For the text-containing cell, return its midpoint in (X, Y) coordinate format. 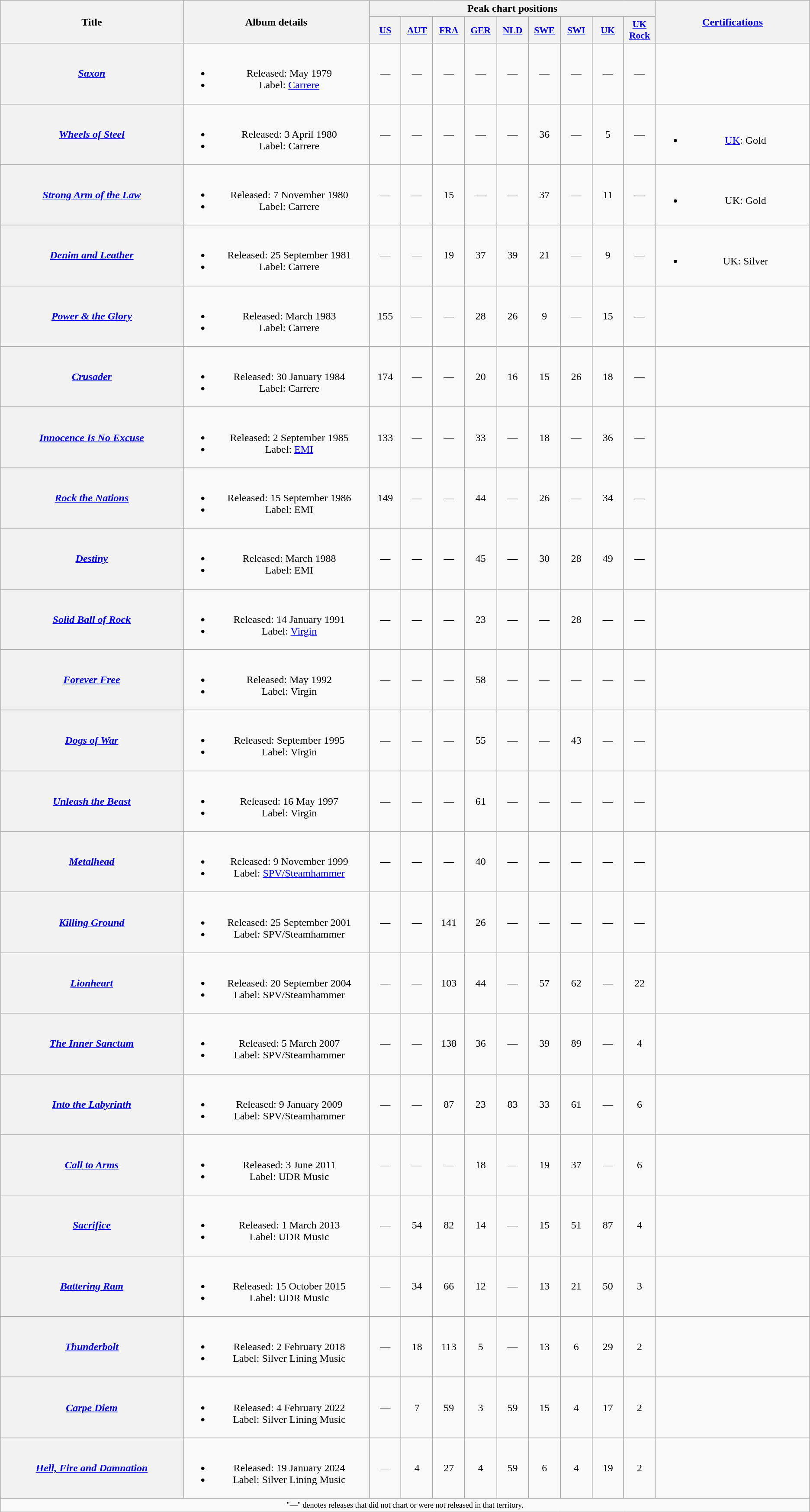
Released: 15 October 2015Label: UDR Music (276, 1286)
Released: May 1992Label: Virgin (276, 680)
Released: 1 March 2013Label: UDR Music (276, 1225)
Into the Labyrinth (92, 1104)
Lionheart (92, 983)
Released: 3 June 2011Label: UDR Music (276, 1165)
US (385, 30)
103 (449, 983)
7 (417, 1407)
45 (481, 558)
Album details (276, 22)
The Inner Sanctum (92, 1044)
133 (385, 437)
UK (607, 30)
22 (640, 983)
Released: 15 September 1986Label: EMI (276, 498)
SWE (544, 30)
66 (449, 1286)
AUT (417, 30)
Released: 25 September 1981Label: Carrere (276, 255)
Solid Ball of Rock (92, 619)
Released: March 1988Label: EMI (276, 558)
55 (481, 741)
Released: 25 September 2001Label: SPV/Steamhammer (276, 922)
GER (481, 30)
49 (607, 558)
Released: 2 September 1985Label: EMI (276, 437)
Sacrifice (92, 1225)
Certifications (733, 22)
174 (385, 377)
155 (385, 316)
141 (449, 922)
20 (481, 377)
58 (481, 680)
Dogs of War (92, 741)
Rock the Nations (92, 498)
Released: 3 April 1980Label: Carrere (276, 134)
NLD (513, 30)
Released: 7 November 1980Label: Carrere (276, 195)
82 (449, 1225)
Battering Ram (92, 1286)
29 (607, 1347)
50 (607, 1286)
149 (385, 498)
30 (544, 558)
Released: 4 February 2022Label: Silver Lining Music (276, 1407)
17 (607, 1407)
Released: 20 September 2004Label: SPV/Steamhammer (276, 983)
43 (576, 741)
Released: September 1995Label: Virgin (276, 741)
113 (449, 1347)
51 (576, 1225)
Crusader (92, 377)
12 (481, 1286)
FRA (449, 30)
Metalhead (92, 862)
Released: 9 November 1999Label: SPV/Steamhammer (276, 862)
54 (417, 1225)
Carpe Diem (92, 1407)
27 (449, 1468)
Released: 9 January 2009Label: SPV/Steamhammer (276, 1104)
Innocence Is No Excuse (92, 437)
Released: 5 March 2007Label: SPV/Steamhammer (276, 1044)
Killing Ground (92, 922)
Unleash the Beast (92, 801)
Power & the Glory (92, 316)
"—" denotes releases that did not chart or were not released in that territory. (405, 1505)
Hell, Fire and Damnation (92, 1468)
Released: May 1979Label: Carrere (276, 74)
Released: 2 February 2018Label: Silver Lining Music (276, 1347)
89 (576, 1044)
Saxon (92, 74)
83 (513, 1104)
14 (481, 1225)
57 (544, 983)
Released: 30 January 1984Label: Carrere (276, 377)
Released: 19 January 2024Label: Silver Lining Music (276, 1468)
Forever Free (92, 680)
Title (92, 22)
UK: Silver (733, 255)
Released: 14 January 1991Label: Virgin (276, 619)
Destiny (92, 558)
Wheels of Steel (92, 134)
Released: March 1983Label: Carrere (276, 316)
Denim and Leather (92, 255)
16 (513, 377)
40 (481, 862)
Thunderbolt (92, 1347)
Released: 16 May 1997Label: Virgin (276, 801)
Strong Arm of the Law (92, 195)
138 (449, 1044)
11 (607, 195)
UK Rock (640, 30)
Call to Arms (92, 1165)
Peak chart positions (512, 9)
62 (576, 983)
SWI (576, 30)
